Identify which cell holds the provided text, then report its [X, Y] central coordinate. 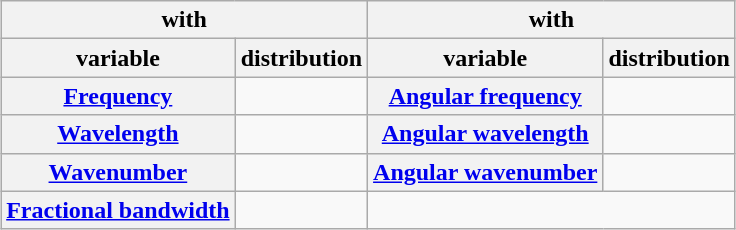
Angular frequency [486, 96]
Angular wavelength [486, 134]
Wavenumber [118, 172]
Frequency [118, 96]
Angular wavenumber [486, 172]
Fractional bandwidth [118, 210]
Wavelength [118, 134]
